Return the (x, y) coordinate for the center point of the cell that contains the specified text.  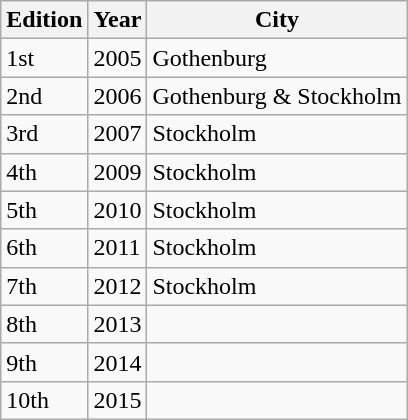
4th (44, 172)
2007 (118, 134)
5th (44, 210)
2nd (44, 96)
City (277, 20)
Gothenburg & Stockholm (277, 96)
9th (44, 362)
2009 (118, 172)
Year (118, 20)
2014 (118, 362)
2013 (118, 324)
1st (44, 58)
2005 (118, 58)
10th (44, 400)
Edition (44, 20)
7th (44, 286)
2011 (118, 248)
2012 (118, 286)
3rd (44, 134)
2015 (118, 400)
6th (44, 248)
Gothenburg (277, 58)
2010 (118, 210)
8th (44, 324)
2006 (118, 96)
